Capture the cell that displays the provided text and extract its (X, Y) central coordinate. 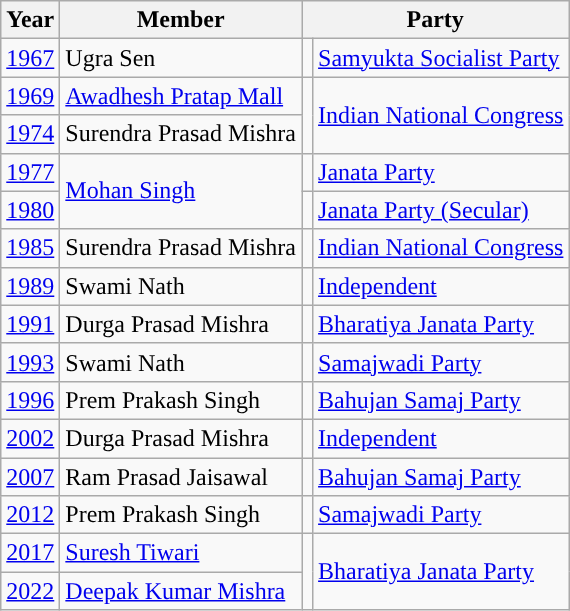
Year (30, 20)
1993 (30, 362)
1969 (30, 96)
1977 (30, 172)
2017 (30, 553)
1974 (30, 134)
2022 (30, 591)
Janata Party (Secular) (441, 210)
Member (181, 20)
1991 (30, 324)
Party (436, 20)
Deepak Kumar Mishra (181, 591)
2002 (30, 438)
Ram Prasad Jaisawal (181, 477)
Samyukta Socialist Party (441, 58)
Suresh Tiwari (181, 553)
1985 (30, 248)
1967 (30, 58)
Mohan Singh (181, 191)
2007 (30, 477)
1996 (30, 400)
1980 (30, 210)
1989 (30, 286)
Awadhesh Pratap Mall (181, 96)
Ugra Sen (181, 58)
Janata Party (441, 172)
2012 (30, 515)
